Find where the given text appears and provide that cell's center as [X, Y] coordinate. 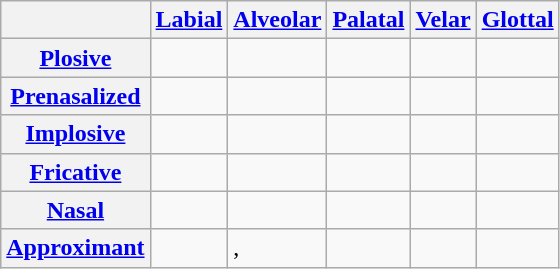
Fricative [76, 172]
, [278, 248]
Glottal [518, 20]
Approximant [76, 248]
Palatal [368, 20]
Alveolar [278, 20]
Prenasalized [76, 96]
Implosive [76, 134]
Nasal [76, 210]
Labial [189, 20]
Velar [443, 20]
Plosive [76, 58]
